Identify which cell holds the provided text, then report its (x, y) central coordinate. 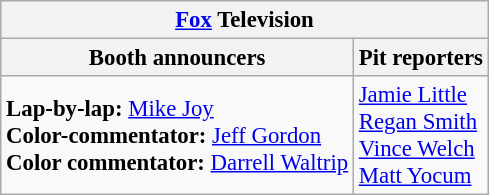
Booth announcers (178, 58)
Pit reporters (420, 58)
Jamie LittleRegan SmithVince WelchMatt Yocum (420, 136)
Fox Television (245, 20)
Lap-by-lap: Mike Joy Color-commentator: Jeff Gordon Color commentator: Darrell Waltrip (178, 136)
